Search for the cell housing the specified text and yield its [X, Y] center coordinate. 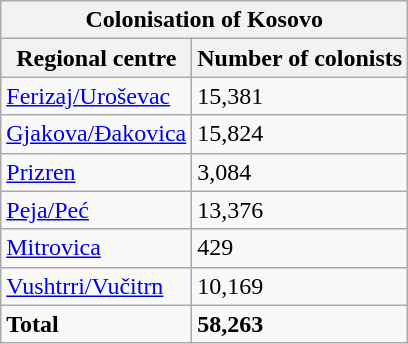
Mitrovica [96, 248]
Total [96, 324]
15,381 [300, 96]
429 [300, 248]
Peja/Peć [96, 210]
3,084 [300, 172]
15,824 [300, 134]
Number of colonists [300, 58]
13,376 [300, 210]
10,169 [300, 286]
Prizren [96, 172]
Regional centre [96, 58]
Ferizaj/Uroševac [96, 96]
Colonisation of Kosovo [204, 20]
Gjakova/Đakovica [96, 134]
Vushtrri/Vučitrn [96, 286]
58,263 [300, 324]
